For the text-containing cell, return its midpoint in (X, Y) coordinate format. 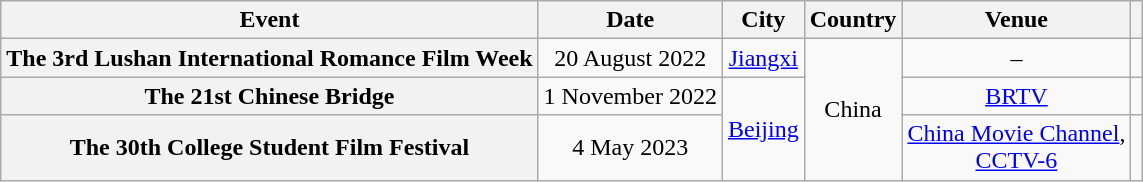
Beijing (763, 128)
The 21st Chinese Bridge (270, 96)
China (853, 110)
Event (270, 20)
4 May 2023 (630, 148)
– (1016, 58)
1 November 2022 (630, 96)
Country (853, 20)
Date (630, 20)
20 August 2022 (630, 58)
Venue (1016, 20)
The 3rd Lushan International Romance Film Week (270, 58)
China Movie Channel,CCTV-6 (1016, 148)
City (763, 20)
The 30th College Student Film Festival (270, 148)
BRTV (1016, 96)
Jiangxi (763, 58)
